Identify which cell holds the provided text, then report its (X, Y) central coordinate. 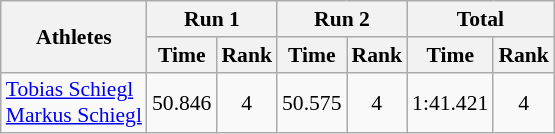
Athletes (74, 36)
Total (480, 19)
Run 2 (342, 19)
Run 1 (212, 19)
50.575 (312, 102)
50.846 (182, 102)
Tobias SchieglMarkus Schiegl (74, 102)
1:41.421 (450, 102)
